Scan for the cell matching the given text and deliver its [X, Y] coordinate at center. 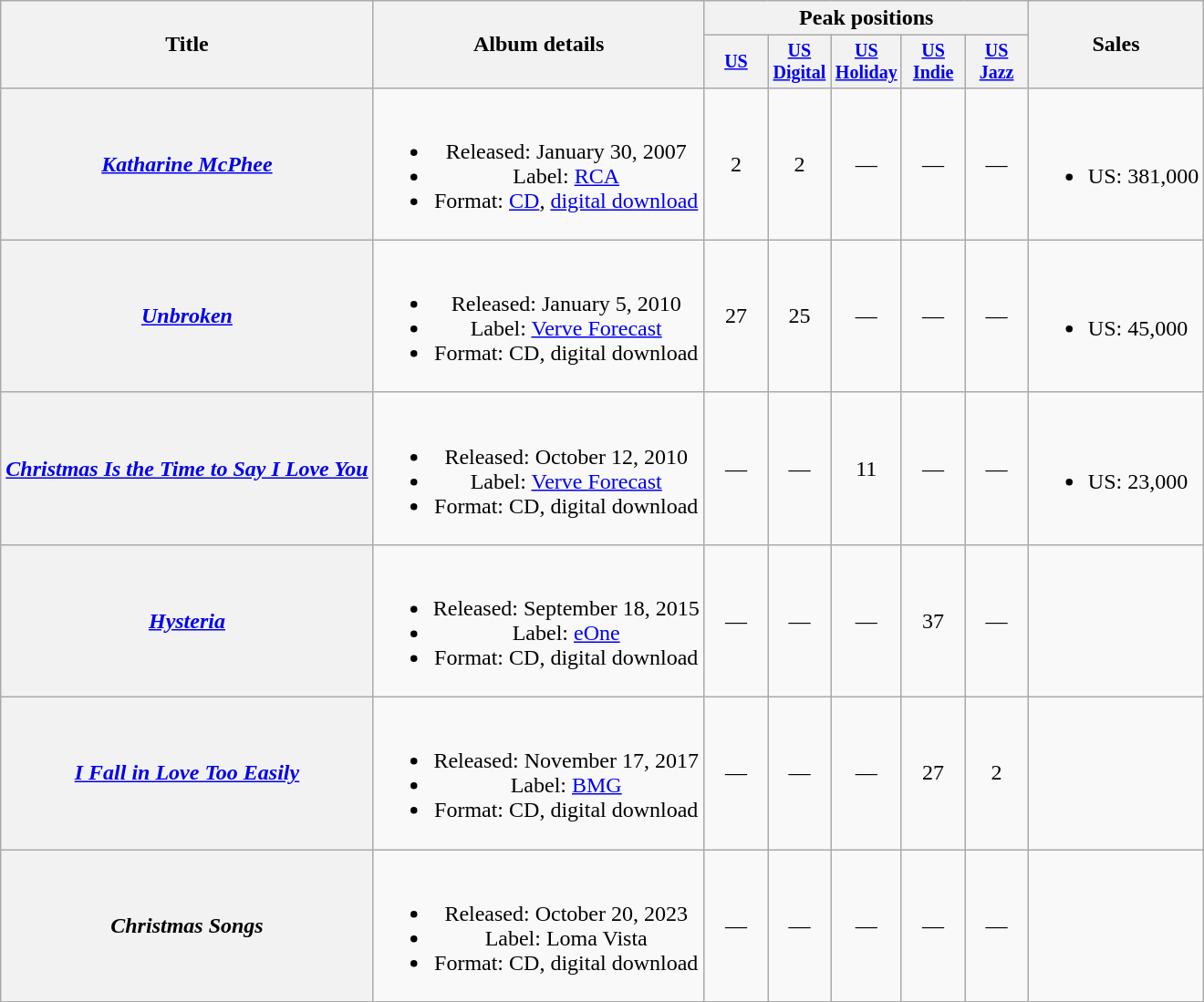
Peak positions [867, 18]
USDigital [799, 62]
Christmas Is the Time to Say I Love You [187, 469]
37 [932, 620]
Album details [538, 45]
US: 23,000 [1116, 469]
Released: October 12, 2010Label: Verve ForecastFormat: CD, digital download [538, 469]
Christmas Songs [187, 926]
USHoliday [867, 62]
Sales [1116, 45]
Title [187, 45]
Released: January 5, 2010Label: Verve ForecastFormat: CD, digital download [538, 315]
Released: January 30, 2007Label: RCAFormat: CD, digital download [538, 164]
Hysteria [187, 620]
Released: September 18, 2015Label: eOneFormat: CD, digital download [538, 620]
Released: October 20, 2023Label: Loma VistaFormat: CD, digital download [538, 926]
Katharine McPhee [187, 164]
11 [867, 469]
Unbroken [187, 315]
US: 381,000 [1116, 164]
I Fall in Love Too Easily [187, 773]
US: 45,000 [1116, 315]
USIndie [932, 62]
USJazz [996, 62]
Released: November 17, 2017Label: BMGFormat: CD, digital download [538, 773]
US [735, 62]
25 [799, 315]
